Identify which cell holds the provided text, then report its (x, y) central coordinate. 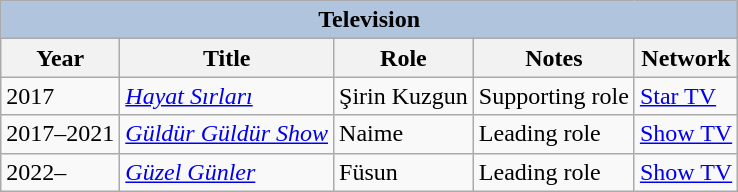
Güzel Günler (227, 172)
Güldür Güldür Show (227, 134)
Şirin Kuzgun (404, 96)
Füsun (404, 172)
Network (686, 58)
Hayat Sırları (227, 96)
Year (60, 58)
2022– (60, 172)
Supporting role (554, 96)
Naime (404, 134)
Television (370, 20)
Title (227, 58)
Notes (554, 58)
Role (404, 58)
2017–2021 (60, 134)
Star TV (686, 96)
2017 (60, 96)
